Provide the (x, y) coordinate of the cell's center where the given text is located.  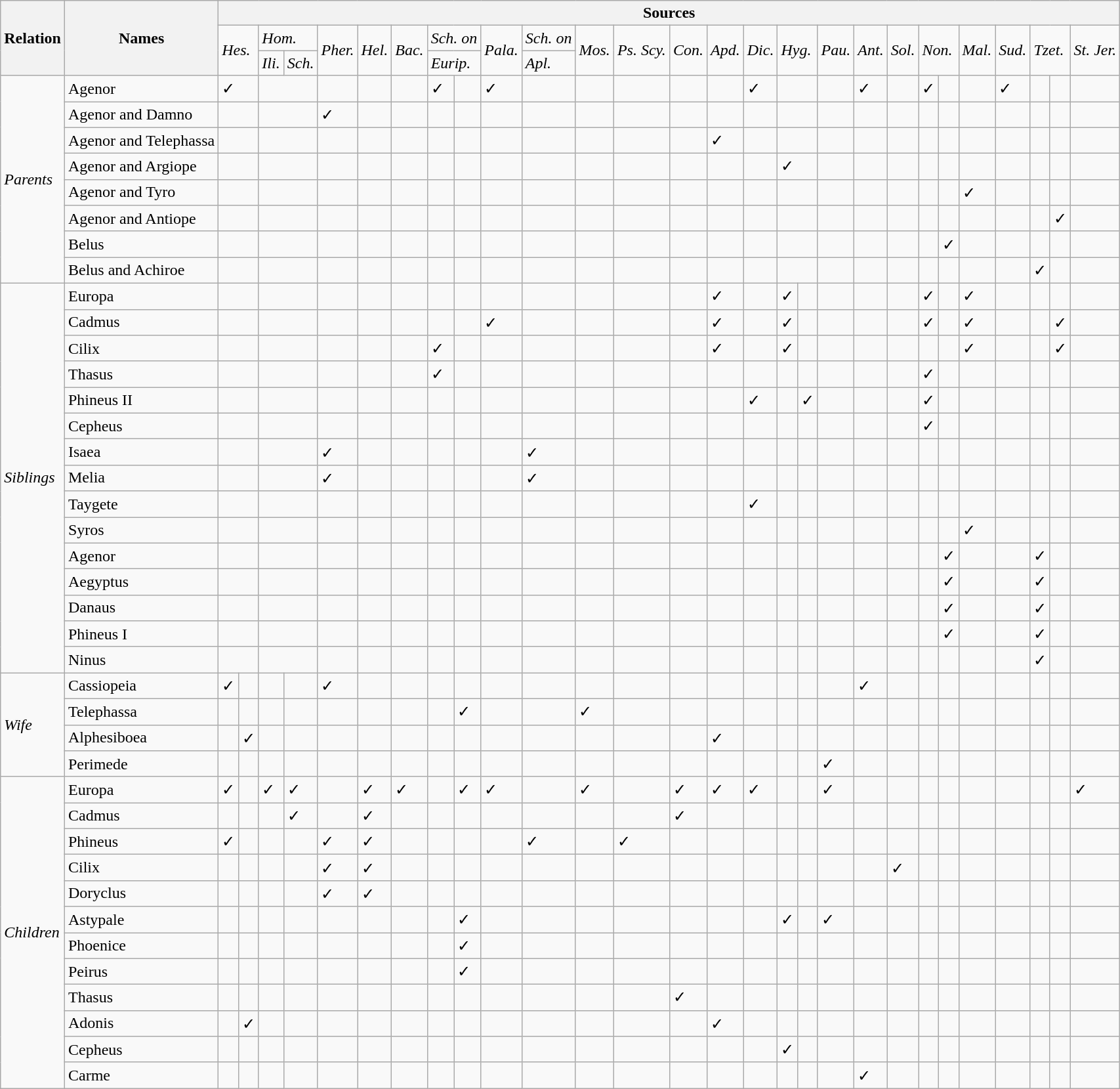
Astypale (141, 920)
Children (33, 932)
Hyg. (798, 51)
Phineus (141, 842)
Sol. (903, 51)
Alphesiboea (141, 738)
Danaus (141, 608)
Hom. (288, 38)
Mos. (594, 51)
Agenor and Telephassa (141, 140)
Taygete (141, 504)
Names (141, 38)
Sources (669, 13)
Belus and Achiroe (141, 270)
Perimede (141, 764)
Relation (33, 38)
Agenor and Damno (141, 114)
Agenor and Tyro (141, 192)
Dic. (760, 51)
Ninus (141, 660)
Eurip. (454, 63)
Hel. (375, 51)
Pala. (501, 51)
Apl. (549, 63)
Ili. (271, 63)
Peirus (141, 972)
Pau. (836, 51)
Mal. (977, 51)
Apd. (725, 51)
Melia (141, 478)
Phineus II (141, 400)
Sch. (301, 63)
Tzet. (1050, 51)
Siblings (33, 478)
Sud. (1013, 51)
Cassiopeia (141, 686)
Isaea (141, 452)
Phineus I (141, 634)
Parents (33, 179)
Wife (33, 725)
Pher. (337, 51)
Phoenice (141, 945)
Aegyptus (141, 582)
Carme (141, 1075)
Hes. (239, 51)
Agenor and Argiope (141, 167)
Belus (141, 244)
Con. (688, 51)
Bac. (409, 51)
St. Jer. (1095, 51)
Ps. Scy. (642, 51)
Doryclus (141, 893)
Adonis (141, 1023)
Non. (938, 51)
Syros (141, 530)
Telephassa (141, 712)
Ant. (871, 51)
Agenor and Antiope (141, 219)
